Extract the [X, Y] coordinate from the center of the cell holding the provided text.  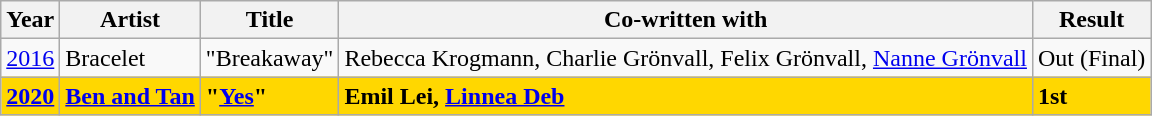
Rebecca Krogmann, Charlie Grönvall, Felix Grönvall, Nanne Grönvall [686, 58]
2016 [30, 58]
"Breakaway" [270, 58]
Artist [130, 20]
Result [1091, 20]
Ben and Tan [130, 96]
Title [270, 20]
Year [30, 20]
"Yes" [270, 96]
1st [1091, 96]
Bracelet [130, 58]
2020 [30, 96]
Co-written with [686, 20]
Out (Final) [1091, 58]
Emil Lei, Linnea Deb [686, 96]
